Locate the cell with the specified text and output its [X, Y] center coordinate. 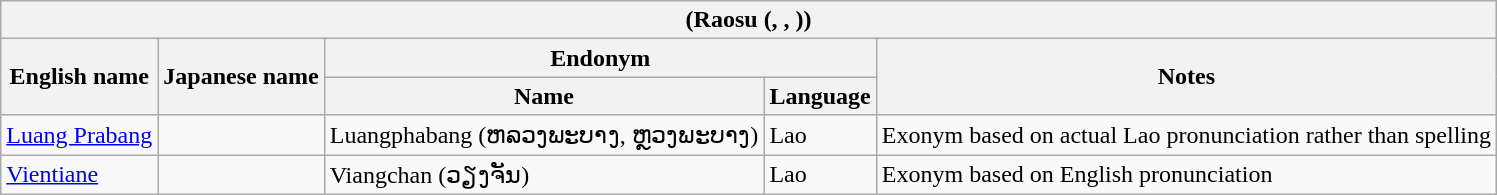
Luangphabang (ຫລວງພະບາງ, ຫຼວງພະບາງ) [544, 135]
English name [80, 77]
(Raosu (, , )) [749, 20]
Exonym based on actual Lao pronunciation rather than spelling [1186, 135]
Viangchan (ວຽງຈັນ) [544, 174]
Vientiane [80, 174]
Name [544, 96]
Notes [1186, 77]
Endonym [600, 58]
Luang Prabang [80, 135]
Exonym based on English pronunciation [1186, 174]
Japanese name [241, 77]
Language [820, 96]
